Return [X, Y] of the center of cell containing provided text 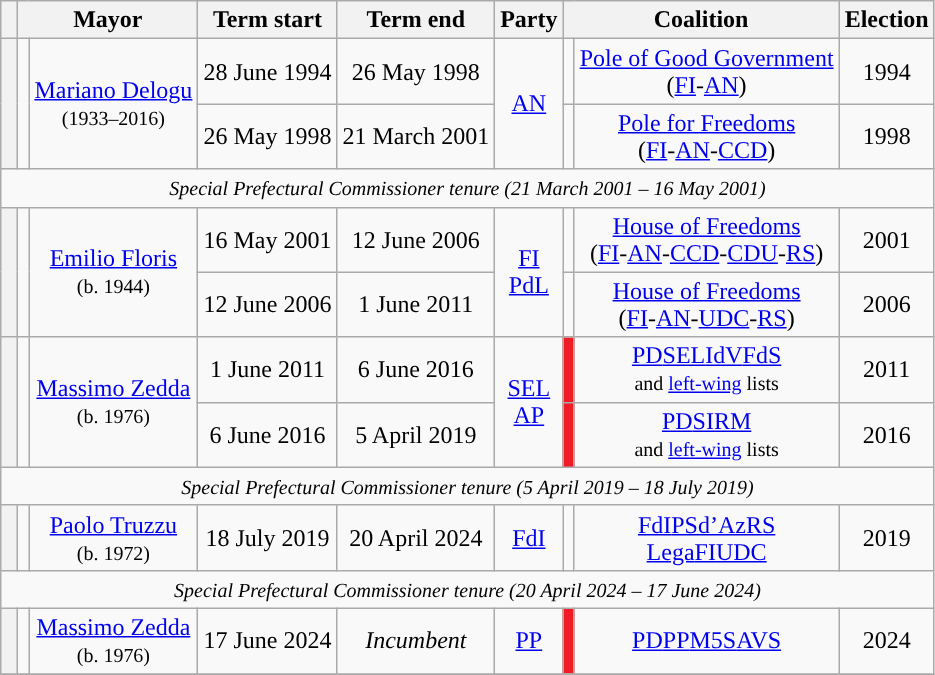
Special Prefectural Commissioner tenure (21 March 2001 – 16 May 2001) [468, 188]
2011 [886, 370]
House of Freedoms(FI-AN-CCD-CDU-RS) [706, 240]
PDPPM5SAVS [706, 640]
PP [529, 640]
Coalition [701, 20]
Term start [268, 20]
PDSIRMand left-wing lists [706, 434]
Term end [416, 20]
House of Freedoms(FI-AN-UDC-RS) [706, 304]
Emilio Floris(b. 1944) [114, 272]
AN [529, 104]
16 May 2001 [268, 240]
21 March 2001 [416, 136]
1998 [886, 136]
FdI [529, 538]
Mariano Delogu(1933–2016) [114, 104]
5 April 2019 [416, 434]
Pole for Freedoms(FI-AN-CCD) [706, 136]
20 April 2024 [416, 538]
1994 [886, 72]
Party [529, 20]
Election [886, 20]
PDSELIdVFdSand left-wing lists [706, 370]
2019 [886, 538]
2024 [886, 640]
SELAP [529, 402]
Paolo Truzzu(b. 1972) [114, 538]
17 June 2024 [268, 640]
FIPdL [529, 272]
FdIPSd’AzRSLegaFIUDC [706, 538]
2016 [886, 434]
18 July 2019 [268, 538]
28 June 1994 [268, 72]
2001 [886, 240]
2006 [886, 304]
Pole of Good Government(FI-AN) [706, 72]
Mayor [108, 20]
Special Prefectural Commissioner tenure (5 April 2019 – 18 July 2019) [468, 486]
Special Prefectural Commissioner tenure (20 April 2024 – 17 June 2024) [468, 589]
Incumbent [416, 640]
